Scan for the cell matching the given text and deliver its [X, Y] coordinate at center. 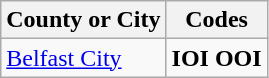
Codes [216, 20]
IOI OOI [216, 58]
Belfast City [84, 58]
County or City [84, 20]
